Return the [x, y] coordinate for the center point of the cell that contains the specified text.  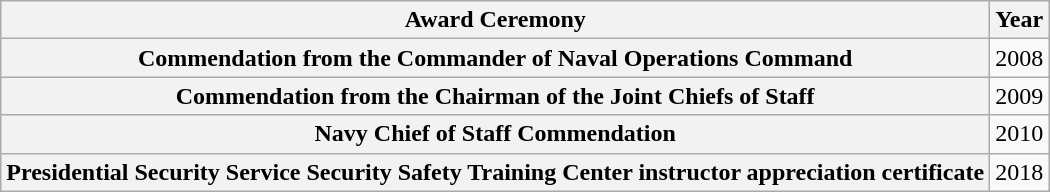
Navy Chief of Staff Commendation [496, 134]
2009 [1020, 96]
Year [1020, 20]
Commendation from the Commander of Naval Operations Command [496, 58]
2018 [1020, 172]
Award Ceremony [496, 20]
Commendation from the Chairman of the Joint Chiefs of Staff [496, 96]
2008 [1020, 58]
Presidential Security Service Security Safety Training Center instructor appreciation certificate [496, 172]
2010 [1020, 134]
